Search for the cell housing the specified text and yield its [x, y] center coordinate. 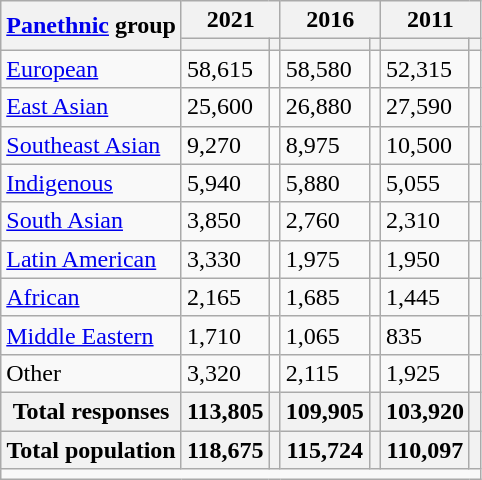
26,880 [324, 107]
Other [92, 373]
1,065 [324, 335]
2,310 [424, 221]
2,115 [324, 373]
2011 [430, 20]
2016 [330, 20]
African [92, 297]
835 [424, 335]
South Asian [92, 221]
2021 [230, 20]
Middle Eastern [92, 335]
1,445 [424, 297]
1,685 [324, 297]
113,805 [225, 411]
10,500 [424, 145]
Southeast Asian [92, 145]
118,675 [225, 449]
25,600 [225, 107]
East Asian [92, 107]
109,905 [324, 411]
European [92, 69]
103,920 [424, 411]
110,097 [424, 449]
1,950 [424, 259]
5,055 [424, 183]
Indigenous [92, 183]
2,165 [225, 297]
1,710 [225, 335]
5,880 [324, 183]
Latin American [92, 259]
5,940 [225, 183]
27,590 [424, 107]
8,975 [324, 145]
1,925 [424, 373]
2,760 [324, 221]
58,615 [225, 69]
Total responses [92, 411]
1,975 [324, 259]
9,270 [225, 145]
3,330 [225, 259]
115,724 [324, 449]
Panethnic group [92, 26]
Total population [92, 449]
3,850 [225, 221]
52,315 [424, 69]
3,320 [225, 373]
58,580 [324, 69]
